Return [x, y] of the center of cell containing provided text 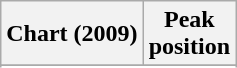
Peakposition [189, 34]
Chart (2009) [72, 34]
